Return the (x, y) coordinate for the center point of the cell that contains the specified text.  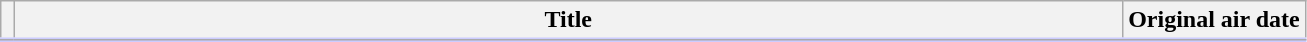
Title (568, 21)
Original air date (1214, 21)
